Return the [X, Y] coordinate for the center point of the cell that contains the specified text.  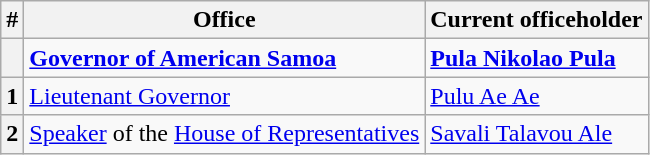
Lieutenant Governor [224, 96]
Current officeholder [536, 20]
Governor of American Samoa [224, 58]
1 [12, 96]
Savali Talavou Ale [536, 134]
Pulu Ae Ae [536, 96]
Speaker of the House of Representatives [224, 134]
Pula Nikolao Pula [536, 58]
# [12, 20]
Office [224, 20]
2 [12, 134]
